Provide the [X, Y] coordinate of the cell's center where the given text is located.  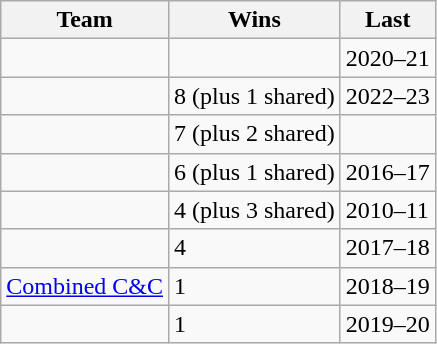
Wins [254, 20]
2017–18 [388, 248]
2016–17 [388, 172]
Team [85, 20]
2019–20 [388, 324]
7 (plus 2 shared) [254, 134]
Combined C&C [85, 286]
2010–11 [388, 210]
Last [388, 20]
2018–19 [388, 286]
6 (plus 1 shared) [254, 172]
8 (plus 1 shared) [254, 96]
4 (plus 3 shared) [254, 210]
2022–23 [388, 96]
4 [254, 248]
2020–21 [388, 58]
